Search for the cell housing the specified text and yield its [X, Y] center coordinate. 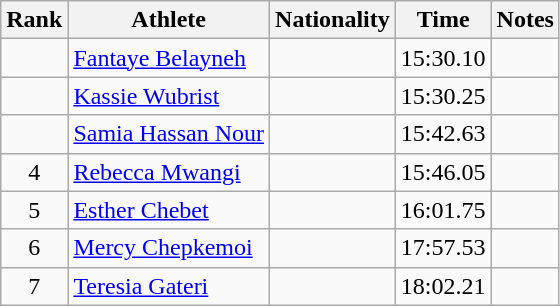
15:46.05 [443, 172]
Time [443, 20]
Athlete [169, 20]
Fantaye Belayneh [169, 58]
Mercy Chepkemoi [169, 248]
15:30.25 [443, 96]
Teresia Gateri [169, 286]
17:57.53 [443, 248]
16:01.75 [443, 210]
Samia Hassan Nour [169, 134]
15:42.63 [443, 134]
Notes [525, 20]
18:02.21 [443, 286]
6 [34, 248]
Rebecca Mwangi [169, 172]
4 [34, 172]
15:30.10 [443, 58]
7 [34, 286]
5 [34, 210]
Nationality [333, 20]
Rank [34, 20]
Kassie Wubrist [169, 96]
Esther Chebet [169, 210]
